Detect which cell encompasses the target text, then output its [X, Y] center coordinate. 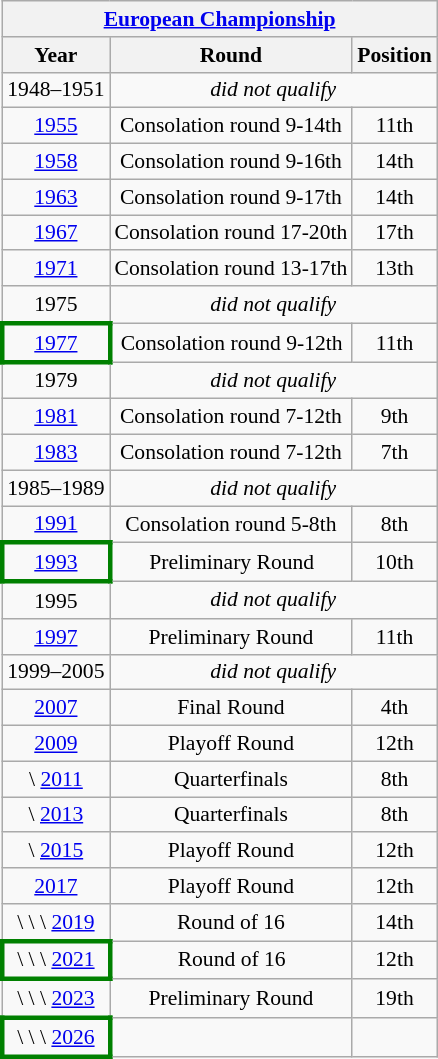
1955 [56, 126]
\ \ \ 2021 [56, 960]
2007 [56, 708]
European Championship [220, 19]
Consolation round 9-12th [232, 342]
19th [394, 1000]
1967 [56, 233]
\ 2015 [56, 851]
\ \ \ 2023 [56, 1000]
Consolation round 9-16th [232, 162]
\ 2011 [56, 779]
13th [394, 269]
Consolation round 9-17th [232, 197]
7th [394, 453]
1977 [56, 342]
2009 [56, 744]
Round [232, 55]
Consolation round 13-17th [232, 269]
Final Round [232, 708]
Year [56, 55]
1999–2005 [56, 672]
1958 [56, 162]
1993 [56, 562]
Consolation round 17-20th [232, 233]
\ 2013 [56, 815]
1975 [56, 304]
\ \ \ 2019 [56, 922]
1971 [56, 269]
Consolation round 9-14th [232, 126]
Position [394, 55]
17th [394, 233]
1997 [56, 637]
2017 [56, 886]
1985–1989 [56, 488]
Consolation round 5-8th [232, 524]
9th [394, 417]
1995 [56, 600]
\ \ \ 2026 [56, 1038]
4th [394, 708]
1979 [56, 380]
1983 [56, 453]
1981 [56, 417]
1948–1951 [56, 90]
10th [394, 562]
1963 [56, 197]
1991 [56, 524]
